Find where the given text appears and provide that cell's center as [x, y] coordinate. 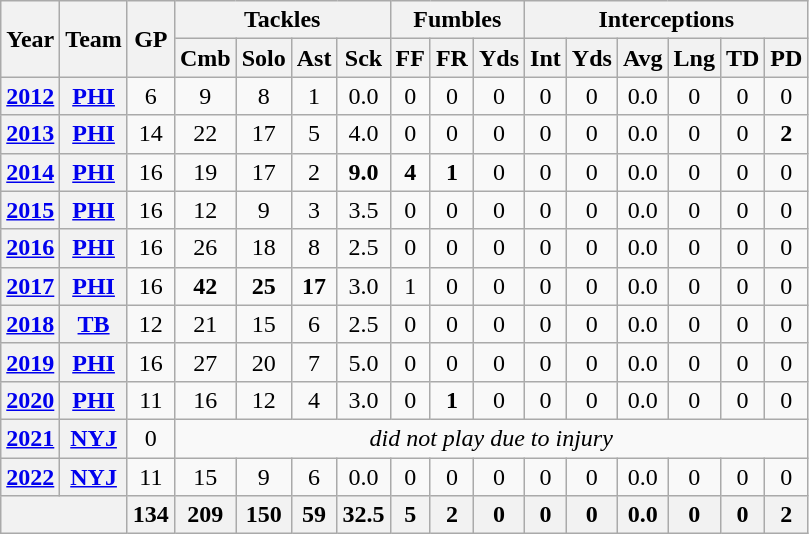
2020 [30, 400]
TB [94, 324]
PD [786, 58]
21 [205, 324]
FF [410, 58]
42 [205, 286]
TD [742, 58]
9.0 [364, 172]
2022 [30, 477]
3.5 [364, 210]
134 [150, 515]
7 [314, 362]
Lng [694, 58]
27 [205, 362]
Int [546, 58]
2013 [30, 134]
14 [150, 134]
18 [264, 248]
2012 [30, 96]
209 [205, 515]
2014 [30, 172]
22 [205, 134]
20 [264, 362]
2017 [30, 286]
Solo [264, 58]
2016 [30, 248]
Year [30, 39]
Tackles [282, 20]
did not play due to injury [490, 438]
Fumbles [458, 20]
2021 [30, 438]
26 [205, 248]
Cmb [205, 58]
150 [264, 515]
Interceptions [666, 20]
59 [314, 515]
FR [452, 58]
GP [150, 39]
Ast [314, 58]
Avg [642, 58]
32.5 [364, 515]
2019 [30, 362]
2018 [30, 324]
25 [264, 286]
Sck [364, 58]
3 [314, 210]
Team [94, 39]
19 [205, 172]
2015 [30, 210]
5.0 [364, 362]
4.0 [364, 134]
